Return the (x, y) coordinate for the center point of the cell that contains the specified text.  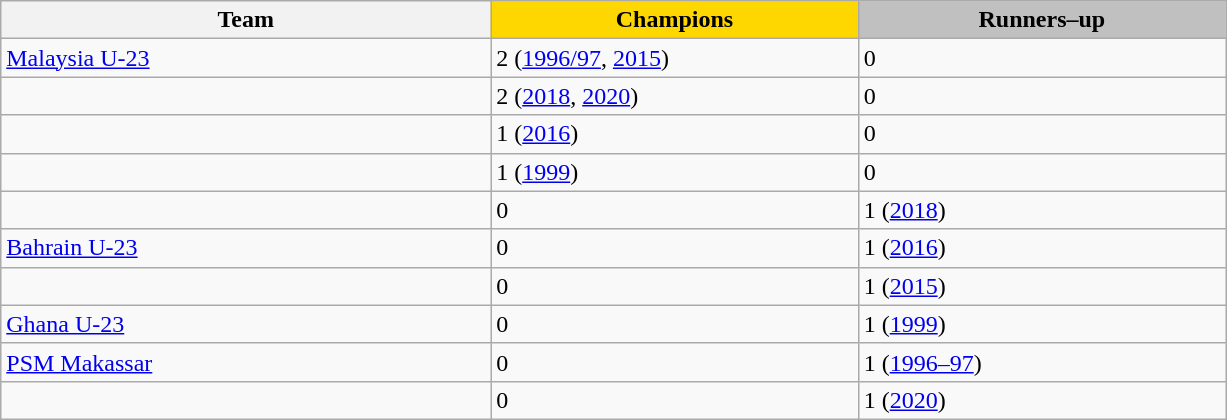
1 (1996–97) (1042, 362)
Champions (674, 20)
1 (2020) (1042, 400)
Team (246, 20)
Runners–up (1042, 20)
2 (2018, 2020) (674, 96)
2 (1996/97, 2015) (674, 58)
Bahrain U-23 (246, 248)
PSM Makassar (246, 362)
Malaysia U-23 (246, 58)
1 (2015) (1042, 286)
1 (2018) (1042, 210)
Ghana U-23 (246, 324)
